Detect which cell encompasses the target text, then output its [x, y] center coordinate. 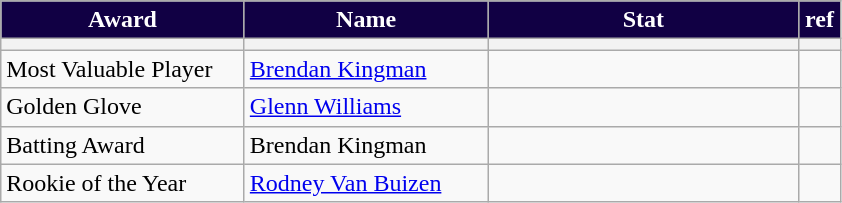
Award [123, 20]
Batting Award [123, 145]
Rodney Van Buizen [366, 183]
Most Valuable Player [123, 69]
Stat [644, 20]
ref [820, 20]
Name [366, 20]
Golden Glove [123, 107]
Rookie of the Year [123, 183]
Glenn Williams [366, 107]
